Identify which cell holds the provided text, then report its (x, y) central coordinate. 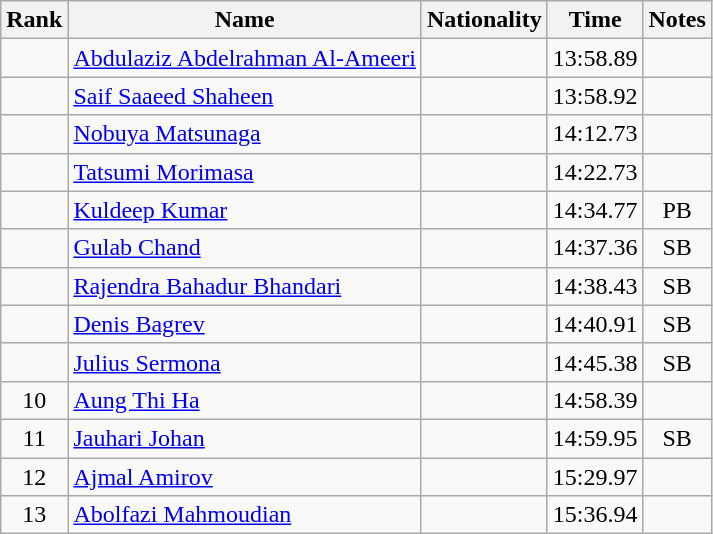
Aung Thi Ha (245, 400)
Nobuya Matsunaga (245, 134)
Kuldeep Kumar (245, 210)
Denis Bagrev (245, 324)
14:37.36 (595, 248)
15:36.94 (595, 515)
10 (34, 400)
Abdulaziz Abdelrahman Al-Ameeri (245, 58)
14:22.73 (595, 172)
14:45.38 (595, 362)
Tatsumi Morimasa (245, 172)
Notes (677, 20)
14:59.95 (595, 438)
Jauhari Johan (245, 438)
13:58.92 (595, 96)
14:40.91 (595, 324)
Rank (34, 20)
Rajendra Bahadur Bhandari (245, 286)
PB (677, 210)
14:34.77 (595, 210)
15:29.97 (595, 477)
Name (245, 20)
12 (34, 477)
Julius Sermona (245, 362)
Gulab Chand (245, 248)
Abolfazi Mahmoudian (245, 515)
Ajmal Amirov (245, 477)
13 (34, 515)
13:58.89 (595, 58)
11 (34, 438)
Saif Saaeed Shaheen (245, 96)
14:12.73 (595, 134)
Time (595, 20)
14:58.39 (595, 400)
14:38.43 (595, 286)
Nationality (484, 20)
